Scan for the cell matching the given text and deliver its (x, y) coordinate at center. 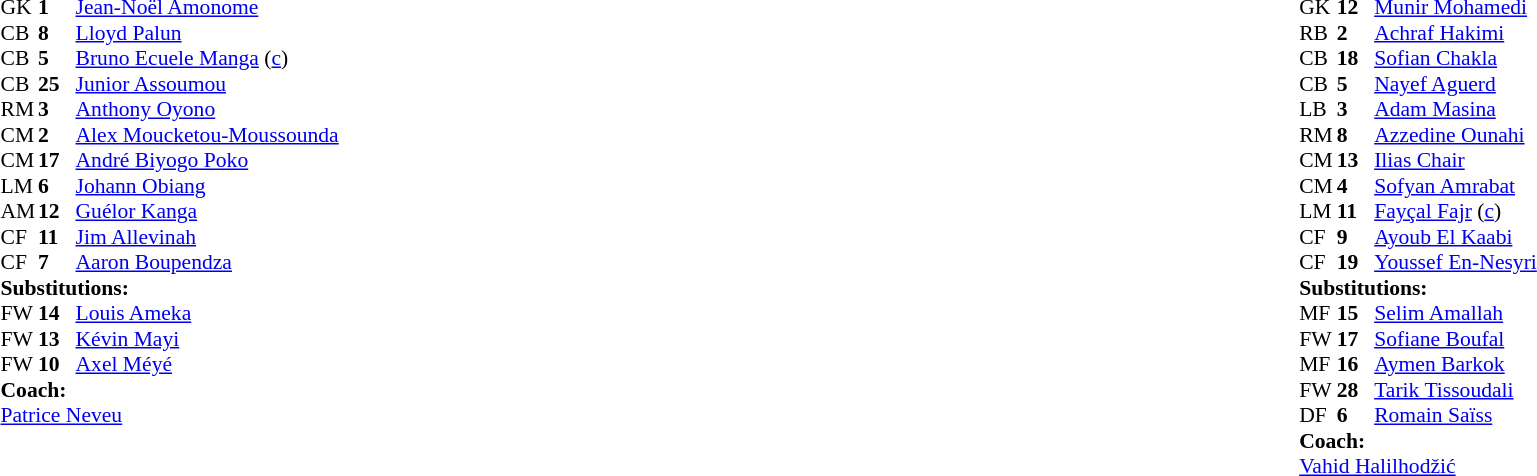
10 (57, 365)
Johann Obiang (208, 186)
RB (1318, 33)
Sofyan Amrabat (1456, 186)
Jim Allevinah (208, 237)
André Biyogo Poko (208, 161)
Patrice Neveu (169, 415)
Romain Saïss (1456, 415)
Sofiane Boufal (1456, 339)
Bruno Ecuele Manga (c) (208, 59)
Aaron Boupendza (208, 263)
Anthony Oyono (208, 109)
Lloyd Palun (208, 33)
12 (57, 211)
9 (1356, 237)
Tarik Tissoudali (1456, 390)
AM (19, 211)
LB (1318, 109)
16 (1356, 365)
14 (57, 313)
Ayoub El Kaabi (1456, 237)
28 (1356, 390)
25 (57, 84)
Ilias Chair (1456, 161)
Fayçal Fajr (c) (1456, 211)
Selim Amallah (1456, 313)
19 (1356, 263)
Louis Ameka (208, 313)
Alex Moucketou-Moussounda (208, 135)
Azzedine Ounahi (1456, 135)
Axel Méyé (208, 365)
Nayef Aguerd (1456, 84)
Guélor Kanga (208, 211)
4 (1356, 186)
15 (1356, 313)
18 (1356, 59)
Kévin Mayi (208, 339)
Sofian Chakla (1456, 59)
7 (57, 263)
Achraf Hakimi (1456, 33)
Adam Masina (1456, 109)
Junior Assoumou (208, 84)
DF (1318, 415)
Aymen Barkok (1456, 365)
Youssef En-Nesyri (1456, 263)
